Capture the cell that displays the provided text and extract its [x, y] central coordinate. 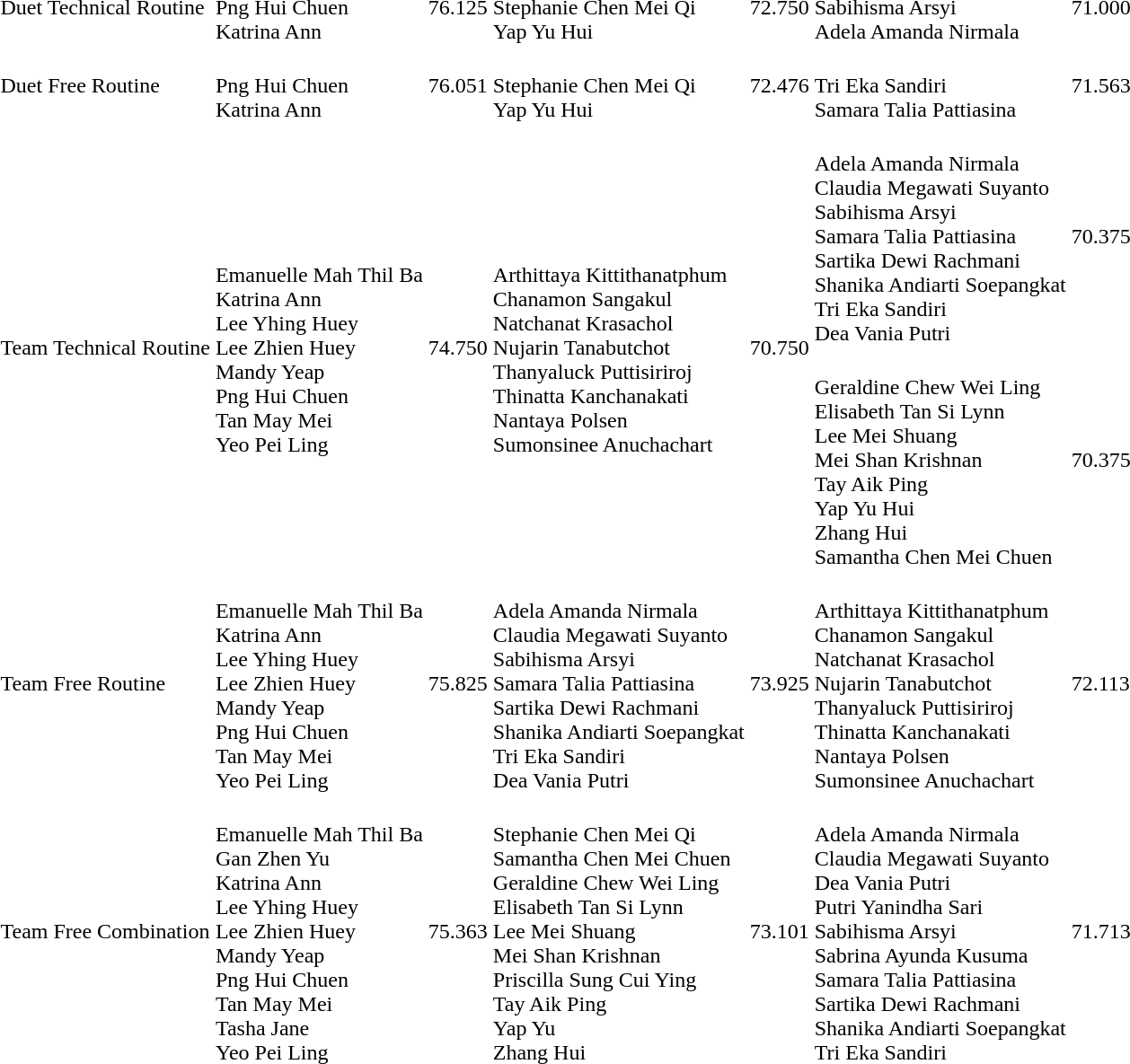
Tri Eka SandiriSamara Talia Pattiasina [940, 85]
73.925 [780, 683]
Geraldine Chew Wei LingElisabeth Tan Si LynnLee Mei ShuangMei Shan KrishnanTay Aik PingYap Yu HuiZhang HuiSamantha Chen Mei Chuen [940, 460]
70.750 [780, 348]
76.051 [458, 85]
75.825 [458, 683]
72.476 [780, 85]
Stephanie Chen Mei QiYap Yu Hui [618, 85]
Png Hui ChuenKatrina Ann [319, 85]
74.750 [458, 348]
